Identify which cell holds the provided text, then report its (x, y) central coordinate. 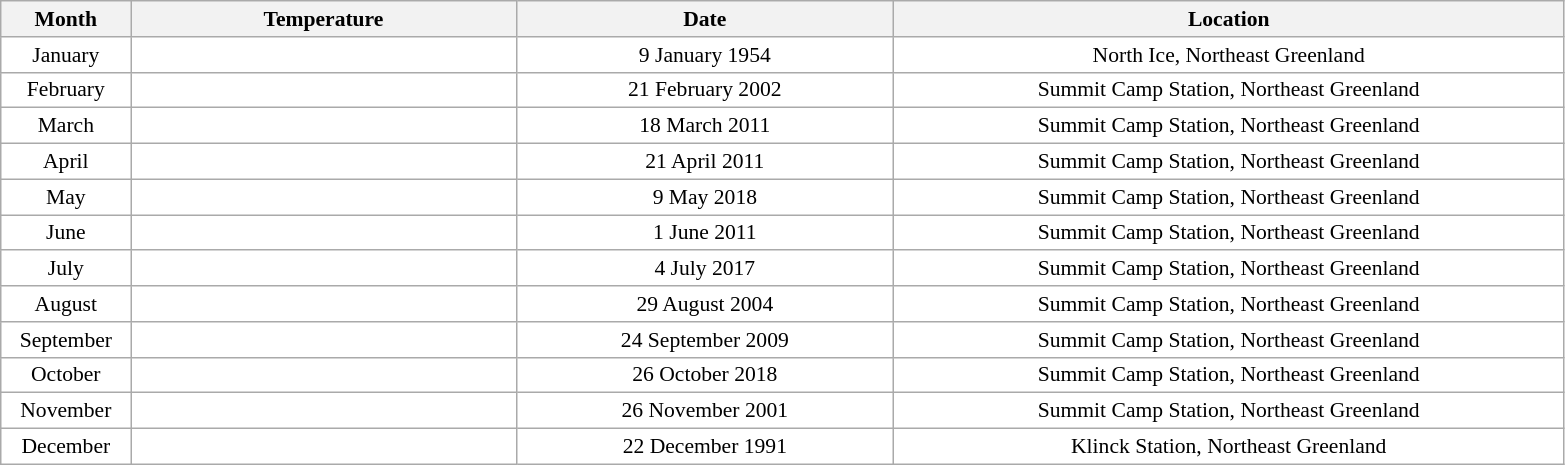
October (66, 375)
July (66, 269)
May (66, 197)
21 April 2011 (705, 162)
November (66, 411)
September (66, 340)
18 March 2011 (705, 126)
9 May 2018 (705, 197)
24 September 2009 (705, 340)
9 January 1954 (705, 55)
Temperature (324, 19)
August (66, 304)
1 June 2011 (705, 233)
Klinck Station, Northeast Greenland (1229, 447)
June (66, 233)
North Ice, Northeast Greenland (1229, 55)
December (66, 447)
4 July 2017 (705, 269)
26 November 2001 (705, 411)
29 August 2004 (705, 304)
Location (1229, 19)
February (66, 90)
22 December 1991 (705, 447)
January (66, 55)
Month (66, 19)
21 February 2002 (705, 90)
Date (705, 19)
April (66, 162)
March (66, 126)
26 October 2018 (705, 375)
